Provide the (X, Y) coordinate of the cell's center where the given text is located.  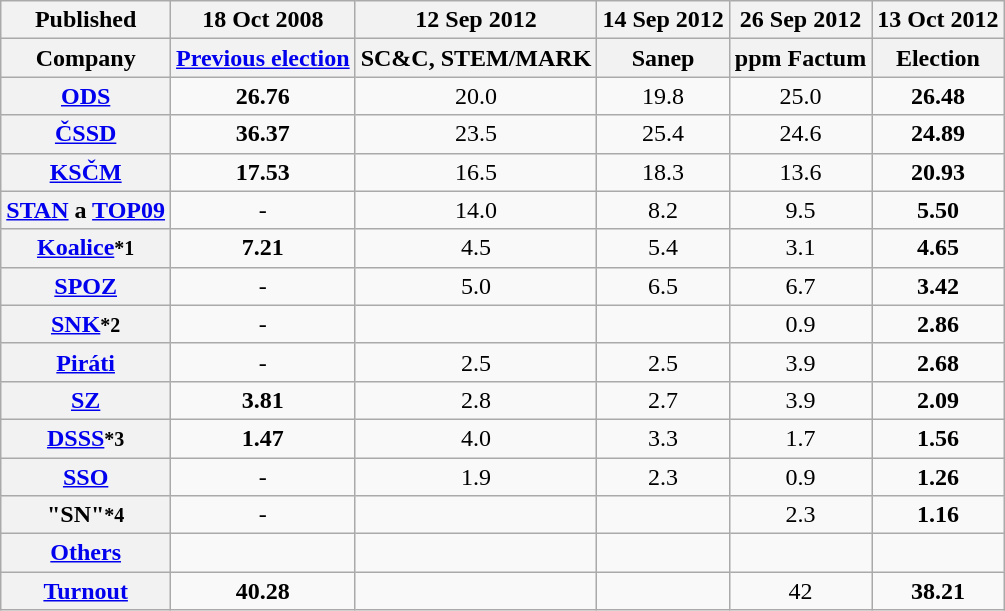
9.5 (800, 210)
42 (800, 591)
Koalice*1 (86, 248)
25.0 (800, 96)
SZ (86, 400)
18.3 (663, 172)
Turnout (86, 591)
1.26 (938, 477)
ČSSD (86, 134)
3.81 (264, 400)
2.86 (938, 324)
ppm Factum (800, 58)
8.2 (663, 210)
3.3 (663, 438)
5.0 (476, 286)
2.09 (938, 400)
4.65 (938, 248)
2.7 (663, 400)
2.68 (938, 362)
1.56 (938, 438)
13.6 (800, 172)
1.7 (800, 438)
STAN a TOP09 (86, 210)
DSSS*3 (86, 438)
26.76 (264, 96)
16.5 (476, 172)
Sanep (663, 58)
6.5 (663, 286)
ODS (86, 96)
18 Oct 2008 (264, 20)
Others (86, 553)
Published (86, 20)
6.7 (800, 286)
1.9 (476, 477)
Piráti (86, 362)
SSO (86, 477)
25.4 (663, 134)
13 Oct 2012 (938, 20)
5.4 (663, 248)
1.16 (938, 515)
38.21 (938, 591)
24.89 (938, 134)
14.0 (476, 210)
17.53 (264, 172)
4.0 (476, 438)
3.42 (938, 286)
SPOZ (86, 286)
2.8 (476, 400)
5.50 (938, 210)
26 Sep 2012 (800, 20)
SC&C, STEM/MARK (476, 58)
12 Sep 2012 (476, 20)
Company (86, 58)
SNK*2 (86, 324)
40.28 (264, 591)
36.37 (264, 134)
7.21 (264, 248)
23.5 (476, 134)
20.93 (938, 172)
19.8 (663, 96)
24.6 (800, 134)
Previous election (264, 58)
4.5 (476, 248)
Election (938, 58)
KSČM (86, 172)
1.47 (264, 438)
3.1 (800, 248)
14 Sep 2012 (663, 20)
"SN"*4 (86, 515)
26.48 (938, 96)
20.0 (476, 96)
